Return (x, y) of the center of cell containing provided text 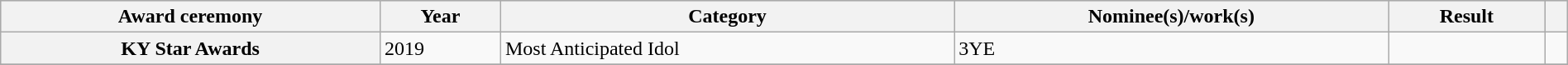
Nominee(s)/work(s) (1171, 17)
2019 (440, 48)
Most Anticipated Idol (727, 48)
KY Star Awards (190, 48)
3YE (1171, 48)
Category (727, 17)
Year (440, 17)
Award ceremony (190, 17)
Result (1467, 17)
